Return the (x, y) coordinate for the center point of the cell that contains the specified text.  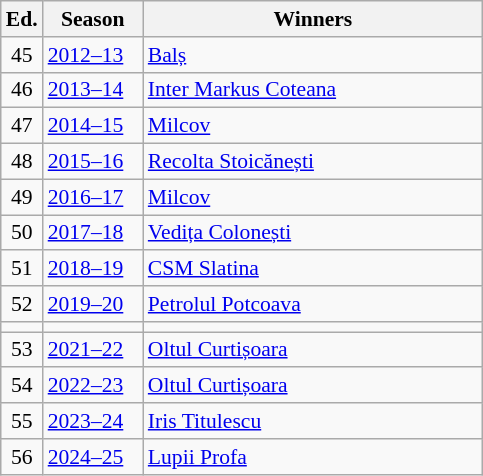
Inter Markus Coteana (313, 90)
2012–13 (93, 55)
2014–15 (93, 126)
50 (22, 233)
2017–18 (93, 233)
56 (22, 457)
2022–23 (93, 386)
47 (22, 126)
2013–14 (93, 90)
Balș (313, 55)
Season (93, 19)
48 (22, 162)
2021–22 (93, 350)
Winners (313, 19)
53 (22, 350)
Iris Titulescu (313, 421)
Vedița Colonești (313, 233)
Petrolul Potcoava (313, 304)
Lupii Profa (313, 457)
51 (22, 269)
2018–19 (93, 269)
2023–24 (93, 421)
2024–25 (93, 457)
49 (22, 197)
CSM Slatina (313, 269)
2015–16 (93, 162)
Recolta Stoicănești (313, 162)
2019–20 (93, 304)
52 (22, 304)
54 (22, 386)
55 (22, 421)
45 (22, 55)
Ed. (22, 19)
46 (22, 90)
2016–17 (93, 197)
